Provide the [X, Y] coordinate of the cell's center where the given text is located.  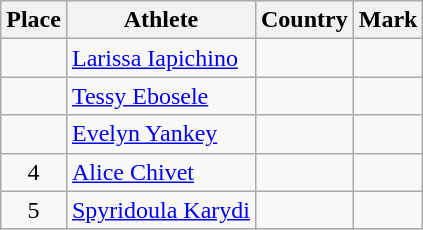
4 [34, 172]
Evelyn Yankey [160, 134]
Alice Chivet [160, 172]
Athlete [160, 20]
Country [304, 20]
Larissa Iapichino [160, 58]
Tessy Ebosele [160, 96]
Spyridoula Karydi [160, 210]
Mark [388, 20]
5 [34, 210]
Place [34, 20]
